From the cell containing the given text, extract its center point as (X, Y) coordinate. 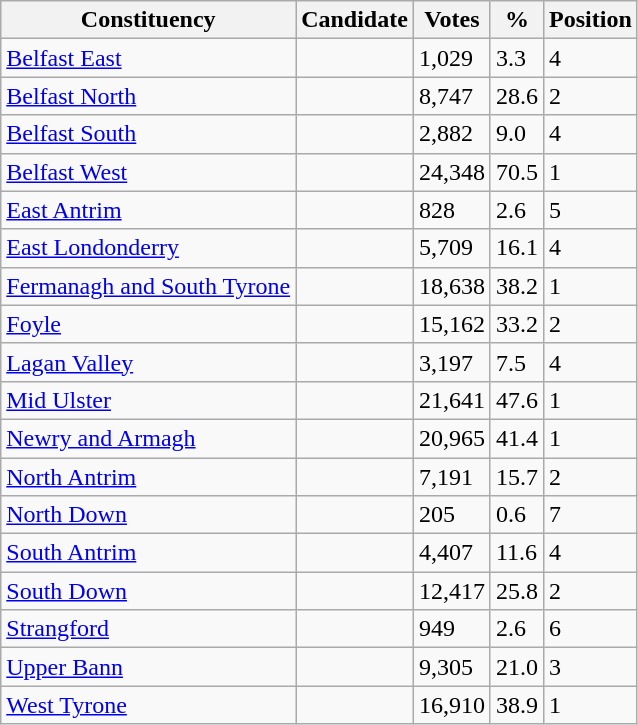
Newry and Armagh (148, 438)
25.8 (516, 591)
21.0 (516, 667)
Belfast South (148, 134)
Strangford (148, 629)
28.6 (516, 96)
5,709 (452, 248)
21,641 (452, 400)
15,162 (452, 324)
949 (452, 629)
5 (591, 210)
Mid Ulster (148, 400)
3.3 (516, 58)
38.2 (516, 286)
20,965 (452, 438)
11.6 (516, 553)
0.6 (516, 515)
Position (591, 20)
7,191 (452, 477)
% (516, 20)
Belfast North (148, 96)
1,029 (452, 58)
4,407 (452, 553)
828 (452, 210)
7.5 (516, 362)
15.7 (516, 477)
47.6 (516, 400)
3 (591, 667)
24,348 (452, 172)
3,197 (452, 362)
South Down (148, 591)
Belfast West (148, 172)
Candidate (355, 20)
9,305 (452, 667)
2,882 (452, 134)
7 (591, 515)
West Tyrone (148, 705)
38.9 (516, 705)
6 (591, 629)
South Antrim (148, 553)
8,747 (452, 96)
Fermanagh and South Tyrone (148, 286)
North Antrim (148, 477)
Foyle (148, 324)
North Down (148, 515)
18,638 (452, 286)
Votes (452, 20)
9.0 (516, 134)
33.2 (516, 324)
16,910 (452, 705)
16.1 (516, 248)
East Antrim (148, 210)
12,417 (452, 591)
Belfast East (148, 58)
Upper Bann (148, 667)
205 (452, 515)
Lagan Valley (148, 362)
70.5 (516, 172)
Constituency (148, 20)
41.4 (516, 438)
East Londonderry (148, 248)
